Return the (X, Y) coordinate for the center point of the cell that contains the specified text.  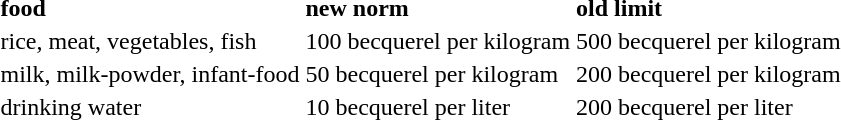
50 becquerel per kilogram (438, 74)
100 becquerel per kilogram (438, 41)
